For the text-containing cell, return its midpoint in (X, Y) coordinate format. 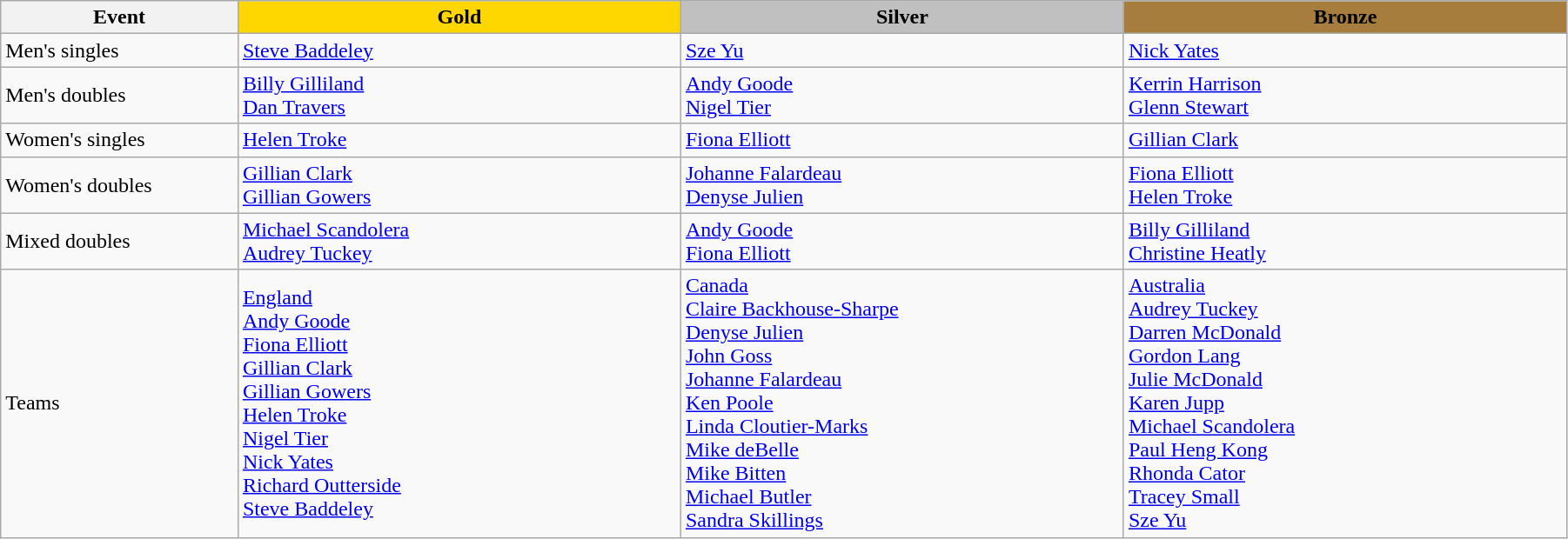
Kerrin Harrison Glenn Stewart (1345, 96)
Billy Gilliland Dan Travers (459, 96)
Women's singles (120, 140)
Bronze (1345, 17)
Billy Gilliland Christine Heatly (1345, 242)
AustraliaAudrey TuckeyDarren McDonaldGordon LangJulie McDonaldKaren JuppMichael ScandoleraPaul Heng KongRhonda CatorTracey SmallSze Yu (1345, 403)
Mixed doubles (120, 242)
Michael Scandolera Audrey Tuckey (459, 242)
Steve Baddeley (459, 50)
Gold (459, 17)
EnglandAndy GoodeFiona ElliottGillian ClarkGillian GowersHelen TrokeNigel TierNick YatesRichard OuttersideSteve Baddeley (459, 403)
Gillian Clark Gillian Gowers (459, 184)
Gillian Clark (1345, 140)
Teams (120, 403)
Event (120, 17)
Helen Troke (459, 140)
Women's doubles (120, 184)
Andy Goode Nigel Tier (901, 96)
Men's singles (120, 50)
Silver (901, 17)
Johanne Falardeau Denyse Julien (901, 184)
Nick Yates (1345, 50)
Andy Goode Fiona Elliott (901, 242)
Men's doubles (120, 96)
Sze Yu (901, 50)
Fiona Elliott (901, 140)
Fiona Elliott Helen Troke (1345, 184)
